Scan for the cell matching the given text and deliver its [x, y] coordinate at center. 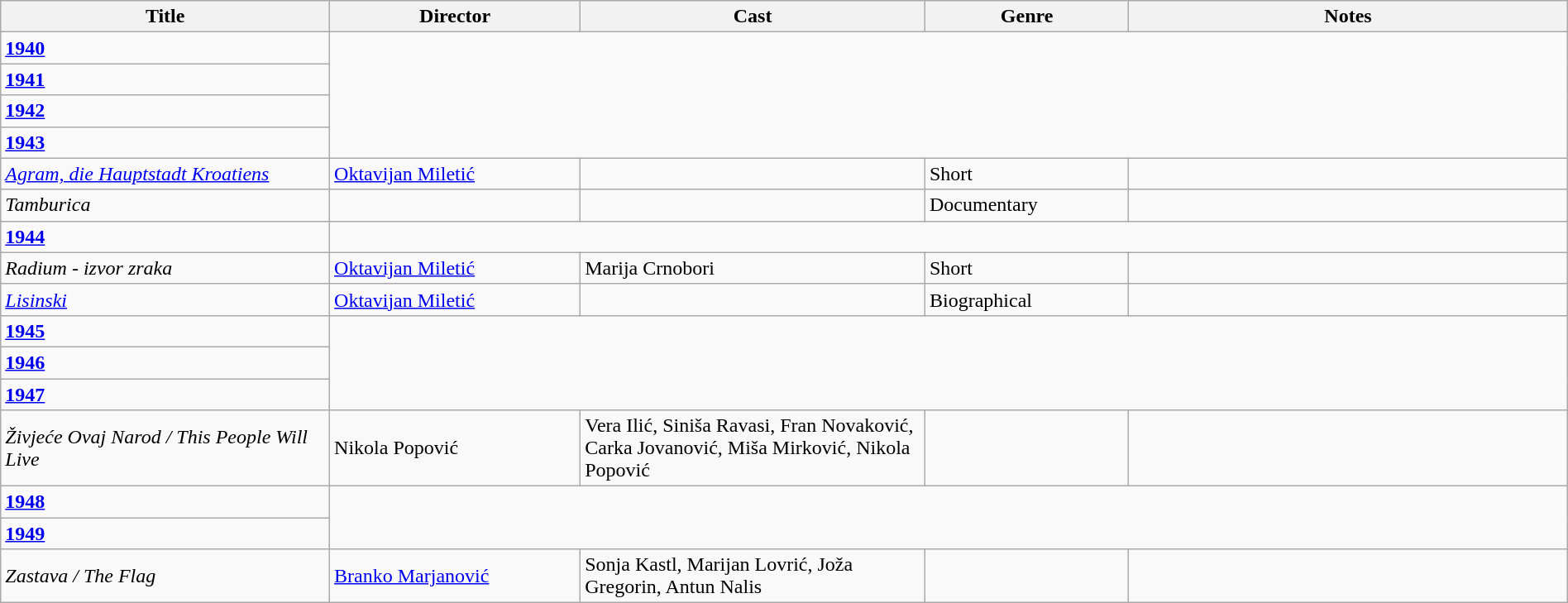
Marija Crnobori [753, 268]
Radium - izvor zraka [165, 268]
Vera Ilić, Siniša Ravasi, Fran Novaković, Carka Jovanović, Miša Mirković, Nikola Popović [753, 448]
Agram, die Hauptstadt Kroatiens [165, 174]
1946 [165, 362]
Lisinski [165, 299]
1943 [165, 142]
1947 [165, 395]
1945 [165, 331]
1948 [165, 502]
1949 [165, 534]
Documentary [1026, 205]
Biographical [1026, 299]
Notes [1348, 17]
1944 [165, 237]
Title [165, 17]
Tamburica [165, 205]
Genre [1026, 17]
1942 [165, 111]
Director [455, 17]
Cast [753, 17]
Sonja Kastl, Marijan Lovrić, Joža Gregorin, Antun Nalis [753, 576]
Branko Marjanović [455, 576]
Zastava / The Flag [165, 576]
Nikola Popović [455, 448]
1941 [165, 79]
Živjeće Ovaj Narod / This People Will Live [165, 448]
1940 [165, 48]
